From the cell containing the given text, extract its center point as (x, y) coordinate. 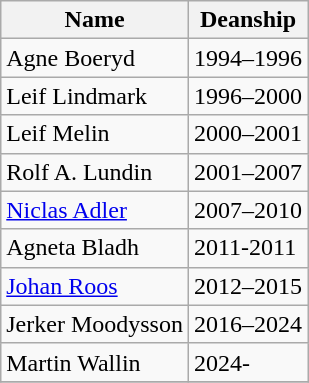
Johan Roos (95, 286)
2011-2011 (248, 248)
2001–2007 (248, 172)
Rolf A. Lundin (95, 172)
1996–2000 (248, 96)
2016–2024 (248, 324)
Agne Boeryd (95, 58)
Deanship (248, 20)
2012–2015 (248, 286)
Niclas Adler (95, 210)
Leif Lindmark (95, 96)
2007–2010 (248, 210)
Jerker Moodysson (95, 324)
Agneta Bladh (95, 248)
2000–2001 (248, 134)
1994–1996 (248, 58)
2024- (248, 362)
Name (95, 20)
Leif Melin (95, 134)
Martin Wallin (95, 362)
